From the cell containing the given text, extract its center point as (x, y) coordinate. 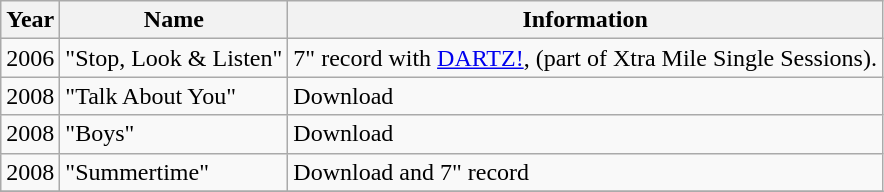
"Talk About You" (174, 96)
2006 (30, 58)
"Boys" (174, 134)
7" record with DARTZ!, (part of Xtra Mile Single Sessions). (586, 58)
"Summertime" (174, 172)
Download and 7" record (586, 172)
"Stop, Look & Listen" (174, 58)
Year (30, 20)
Name (174, 20)
Information (586, 20)
